Locate the cell with the specified text and output its [x, y] center coordinate. 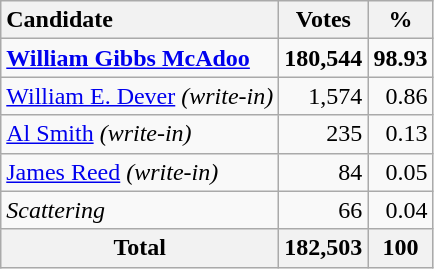
0.05 [400, 172]
Scattering [140, 210]
James Reed (write-in) [140, 172]
235 [324, 134]
% [400, 20]
100 [400, 248]
66 [324, 210]
Total [140, 248]
98.93 [400, 58]
Candidate [140, 20]
84 [324, 172]
180,544 [324, 58]
1,574 [324, 96]
182,503 [324, 248]
William Gibbs McAdoo [140, 58]
Al Smith (write-in) [140, 134]
Votes [324, 20]
0.04 [400, 210]
0.86 [400, 96]
0.13 [400, 134]
William E. Dever (write-in) [140, 96]
